From the cell containing the given text, extract its center point as (x, y) coordinate. 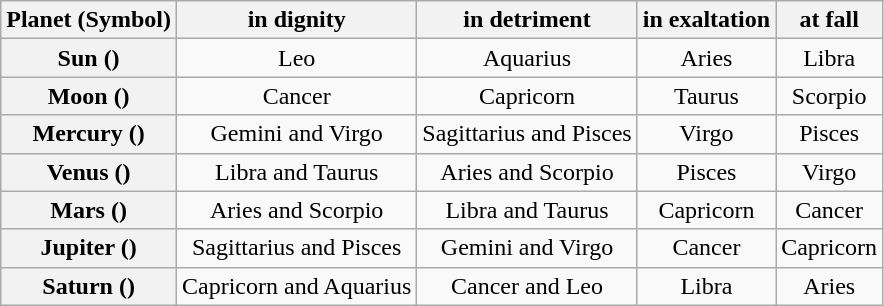
Mars () (89, 210)
Taurus (706, 96)
at fall (830, 20)
Planet (Symbol) (89, 20)
Aquarius (527, 58)
Venus () (89, 172)
Leo (296, 58)
in dignity (296, 20)
Mercury () (89, 134)
Sun () (89, 58)
in exaltation (706, 20)
Moon () (89, 96)
Capricorn and Aquarius (296, 286)
Jupiter () (89, 248)
in detriment (527, 20)
Saturn () (89, 286)
Cancer and Leo (527, 286)
Scorpio (830, 96)
